Provide the [X, Y] coordinate of the cell's center where the given text is located.  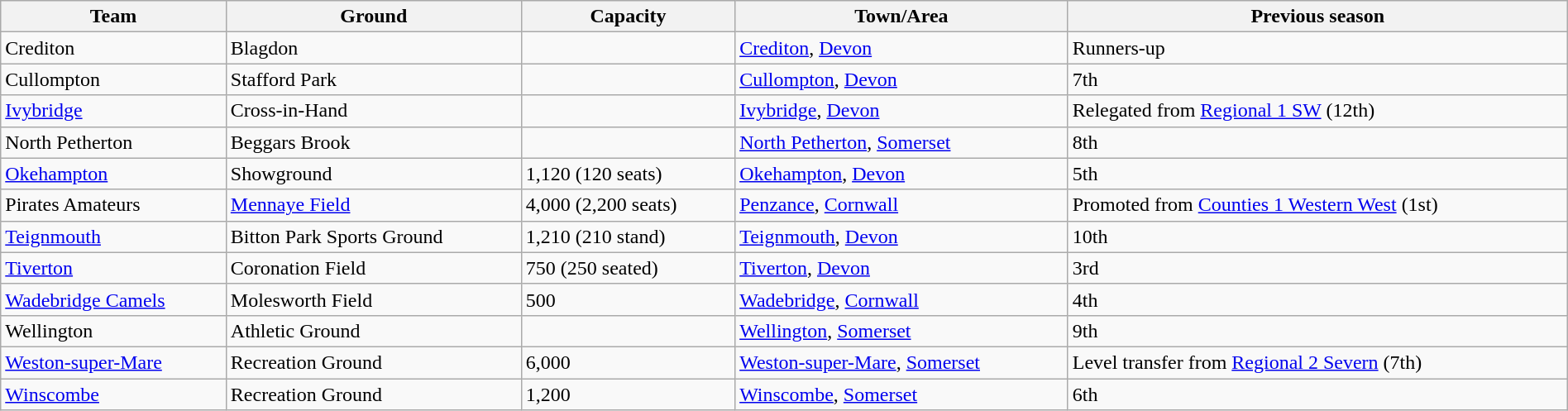
Cullompton [114, 79]
Bitton Park Sports Ground [374, 237]
Beggars Brook [374, 142]
Promoted from Counties 1 Western West (1st) [1317, 205]
8th [1317, 142]
Crediton [114, 48]
Winscombe [114, 394]
Capacity [628, 17]
Blagdon [374, 48]
4th [1317, 299]
5th [1317, 174]
North Petherton, Somerset [901, 142]
7th [1317, 79]
Ground [374, 17]
Stafford Park [374, 79]
North Petherton [114, 142]
Weston-super-Mare, Somerset [901, 362]
Okehampton, Devon [901, 174]
Okehampton [114, 174]
Winscombe, Somerset [901, 394]
Relegated from Regional 1 SW (12th) [1317, 111]
Previous season [1317, 17]
Penzance, Cornwall [901, 205]
Ivybridge [114, 111]
6,000 [628, 362]
Town/Area [901, 17]
Crediton, Devon [901, 48]
3rd [1317, 268]
Team [114, 17]
Level transfer from Regional 2 Severn (7th) [1317, 362]
1,200 [628, 394]
10th [1317, 237]
Mennaye Field [374, 205]
6th [1317, 394]
Tiverton, Devon [901, 268]
Wellington [114, 331]
Ivybridge, Devon [901, 111]
Wadebridge, Cornwall [901, 299]
4,000 (2,200 seats) [628, 205]
Pirates Amateurs [114, 205]
Athletic Ground [374, 331]
Teignmouth [114, 237]
Wellington, Somerset [901, 331]
Cullompton, Devon [901, 79]
Showground [374, 174]
Wadebridge Camels [114, 299]
Weston-super-Mare [114, 362]
9th [1317, 331]
Coronation Field [374, 268]
Cross-in-Hand [374, 111]
500 [628, 299]
Runners-up [1317, 48]
1,120 (120 seats) [628, 174]
750 (250 seated) [628, 268]
1,210 (210 stand) [628, 237]
Teignmouth, Devon [901, 237]
Molesworth Field [374, 299]
Tiverton [114, 268]
